Determine the [X, Y] coordinate at the center of the cell enclosing the given text.  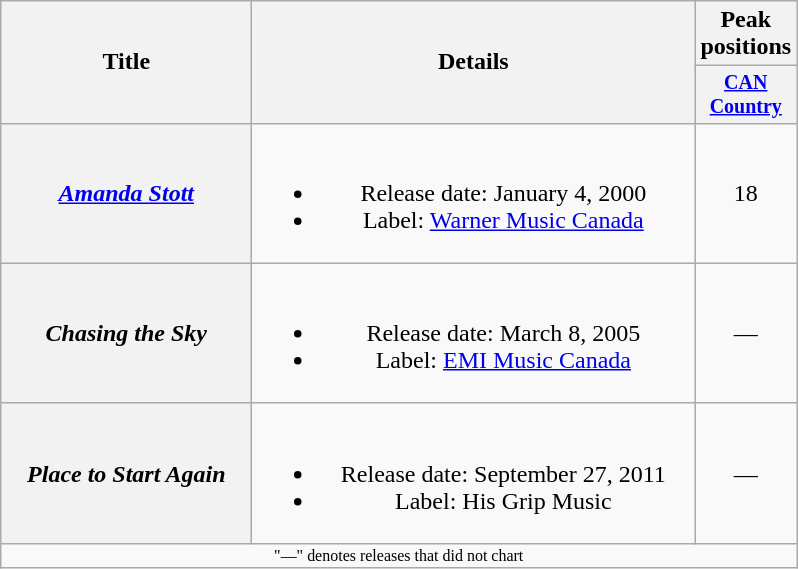
Details [474, 62]
CAN Country [746, 94]
18 [746, 193]
Release date: September 27, 2011Label: His Grip Music [474, 473]
Peak positions [746, 34]
Release date: March 8, 2005Label: EMI Music Canada [474, 333]
Release date: January 4, 2000Label: Warner Music Canada [474, 193]
Title [126, 62]
Amanda Stott [126, 193]
Place to Start Again [126, 473]
"—" denotes releases that did not chart [399, 555]
Chasing the Sky [126, 333]
